Extract the [x, y] coordinate from the center of the cell holding the provided text.  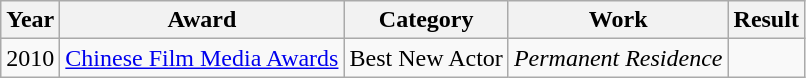
Result [766, 20]
Work [618, 20]
Permanent Residence [618, 58]
Category [426, 20]
Year [30, 20]
Award [202, 20]
2010 [30, 58]
Chinese Film Media Awards [202, 58]
Best New Actor [426, 58]
